Provide the (x, y) coordinate of the cell's center where the given text is located.  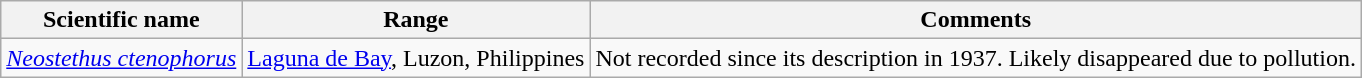
Neostethus ctenophorus (122, 58)
Not recorded since its description in 1937. Likely disappeared due to pollution. (976, 58)
Comments (976, 20)
Range (416, 20)
Scientific name (122, 20)
Laguna de Bay, Luzon, Philippines (416, 58)
